From the cell containing the given text, extract its center point as (x, y) coordinate. 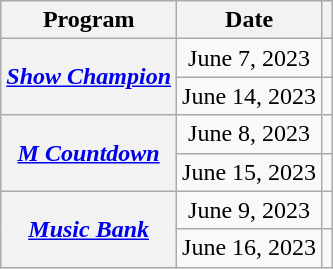
June 14, 2023 (250, 96)
Show Champion (89, 77)
Date (250, 20)
June 7, 2023 (250, 58)
Music Bank (89, 229)
M Countdown (89, 153)
June 8, 2023 (250, 134)
June 15, 2023 (250, 172)
June 16, 2023 (250, 248)
Program (89, 20)
June 9, 2023 (250, 210)
